Extract the (X, Y) coordinate from the center of the cell holding the provided text.  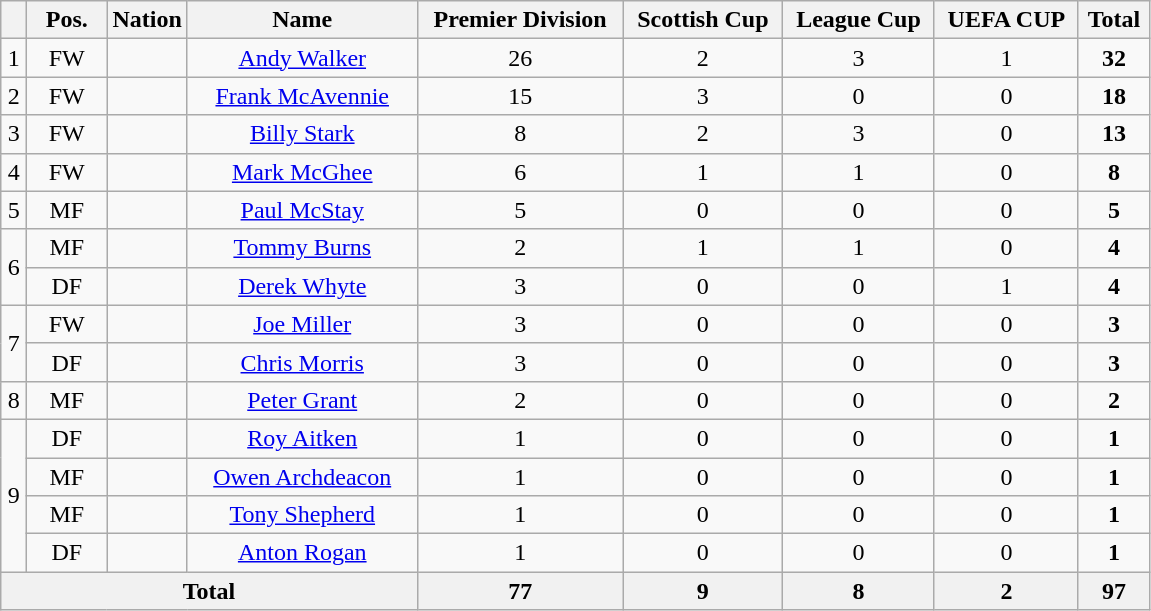
Pos. (67, 20)
26 (520, 58)
15 (520, 96)
Nation (147, 20)
Mark McGhee (302, 172)
Premier Division (520, 20)
Paul McStay (302, 210)
Andy Walker (302, 58)
32 (1114, 58)
Tony Shepherd (302, 515)
Chris Morris (302, 362)
18 (1114, 96)
Scottish Cup (702, 20)
Billy Stark (302, 134)
Owen Archdeacon (302, 477)
League Cup (859, 20)
UEFA CUP (1006, 20)
7 (14, 343)
Joe Miller (302, 324)
Roy Aitken (302, 438)
Derek Whyte (302, 286)
Name (302, 20)
Peter Grant (302, 400)
Tommy Burns (302, 248)
97 (1114, 591)
13 (1114, 134)
Frank McAvennie (302, 96)
77 (520, 591)
Anton Rogan (302, 553)
